From the cell containing the given text, extract its center point as (X, Y) coordinate. 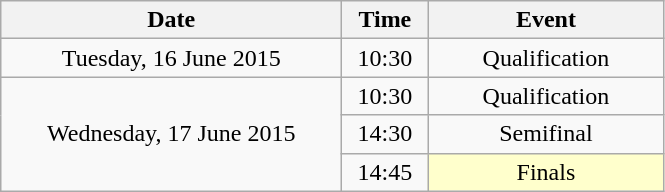
Finals (546, 172)
Time (385, 20)
Wednesday, 17 June 2015 (172, 134)
Tuesday, 16 June 2015 (172, 58)
Event (546, 20)
14:45 (385, 172)
Date (172, 20)
Semifinal (546, 134)
14:30 (385, 134)
